Identify which cell holds the provided text, then report its (X, Y) central coordinate. 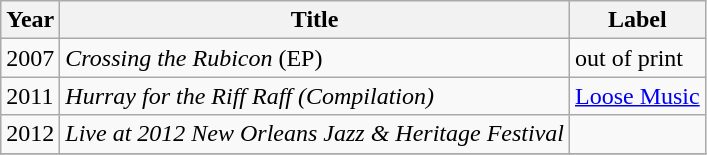
Loose Music (637, 96)
Title (315, 20)
2012 (30, 134)
Year (30, 20)
out of print (637, 58)
Crossing the Rubicon (EP) (315, 58)
2011 (30, 96)
Hurray for the Riff Raff (Compilation) (315, 96)
Live at 2012 New Orleans Jazz & Heritage Festival (315, 134)
Label (637, 20)
2007 (30, 58)
